From the cell containing the given text, extract its center point as [x, y] coordinate. 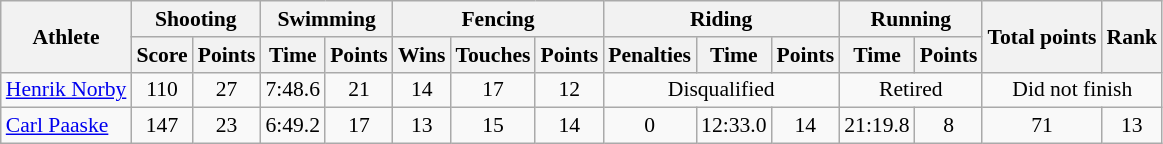
Rank [1132, 36]
8 [949, 126]
Wins [422, 55]
Disqualified [721, 90]
7:48.6 [292, 90]
71 [1042, 126]
Score [162, 55]
Swimming [326, 19]
Running [910, 19]
Touches [494, 55]
147 [162, 126]
110 [162, 90]
15 [494, 126]
0 [650, 126]
12:33.0 [734, 126]
Shooting [196, 19]
27 [227, 90]
12 [569, 90]
21:19.8 [876, 126]
Athlete [66, 36]
Fencing [498, 19]
Did not finish [1072, 90]
21 [359, 90]
Retired [910, 90]
Penalties [650, 55]
23 [227, 126]
Total points [1042, 36]
6:49.2 [292, 126]
Riding [721, 19]
Carl Paaske [66, 126]
Henrik Norby [66, 90]
